Pinpoint the cell where the given text exists, returning its [x, y] midpoint coordinate. 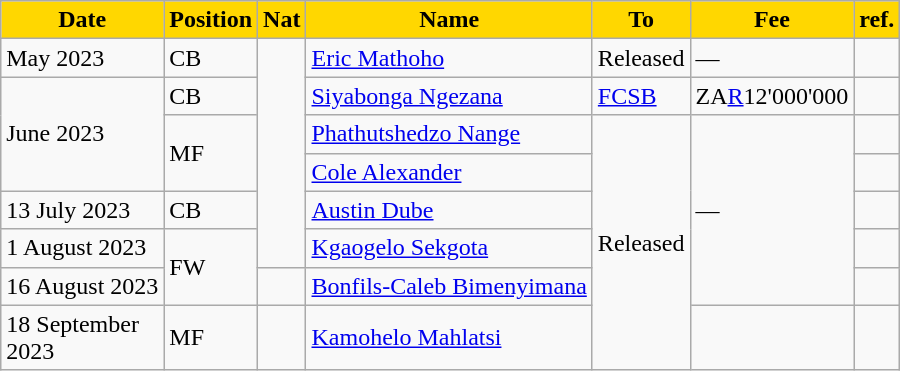
Date [82, 20]
13 July 2023 [82, 210]
18 September2023 [82, 338]
16 August 2023 [82, 286]
May 2023 [82, 58]
1 August 2023 [82, 248]
Bonfils-Caleb Bimenyimana [449, 286]
June 2023 [82, 134]
Fee [772, 20]
Position [211, 20]
Name [449, 20]
Austin Dube [449, 210]
To [641, 20]
Eric Mathoho [449, 58]
ref. [877, 20]
FW [211, 267]
ZAR12'000'000 [772, 96]
Siyabonga Ngezana [449, 96]
Kgaogelo Sekgota [449, 248]
Cole Alexander [449, 172]
Phathutshedzo Nange [449, 134]
FCSB [641, 96]
Kamohelo Mahlatsi [449, 338]
Nat [282, 20]
